Identify which cell holds the provided text, then report its [X, Y] central coordinate. 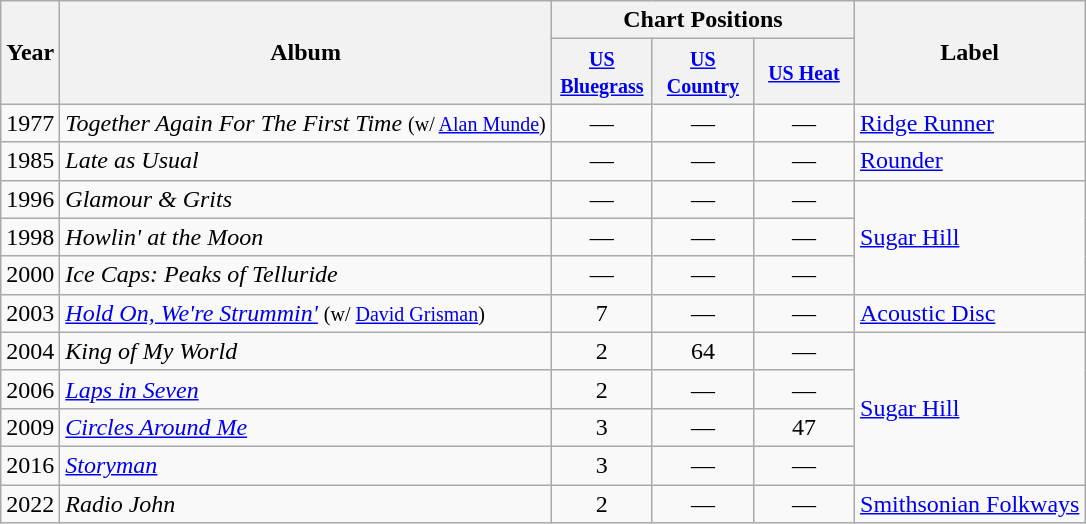
Glamour & Grits [306, 199]
Radio John [306, 503]
Year [30, 52]
64 [702, 351]
Howlin' at the Moon [306, 237]
US Heat [804, 72]
2006 [30, 389]
Label [970, 52]
2022 [30, 503]
King of My World [306, 351]
Acoustic Disc [970, 313]
1996 [30, 199]
US Country [702, 72]
7 [602, 313]
Ridge Runner [970, 123]
Smithsonian Folkways [970, 503]
2003 [30, 313]
1998 [30, 237]
1977 [30, 123]
Laps in Seven [306, 389]
47 [804, 427]
Circles Around Me [306, 427]
US Bluegrass [602, 72]
Together Again For The First Time (w/ Alan Munde) [306, 123]
Late as Usual [306, 161]
1985 [30, 161]
Album [306, 52]
Ice Caps: Peaks of Telluride [306, 275]
2004 [30, 351]
Rounder [970, 161]
Chart Positions [702, 20]
Storyman [306, 465]
2016 [30, 465]
2009 [30, 427]
2000 [30, 275]
Hold On, We're Strummin' (w/ David Grisman) [306, 313]
